Identify which cell holds the provided text, then report its (X, Y) central coordinate. 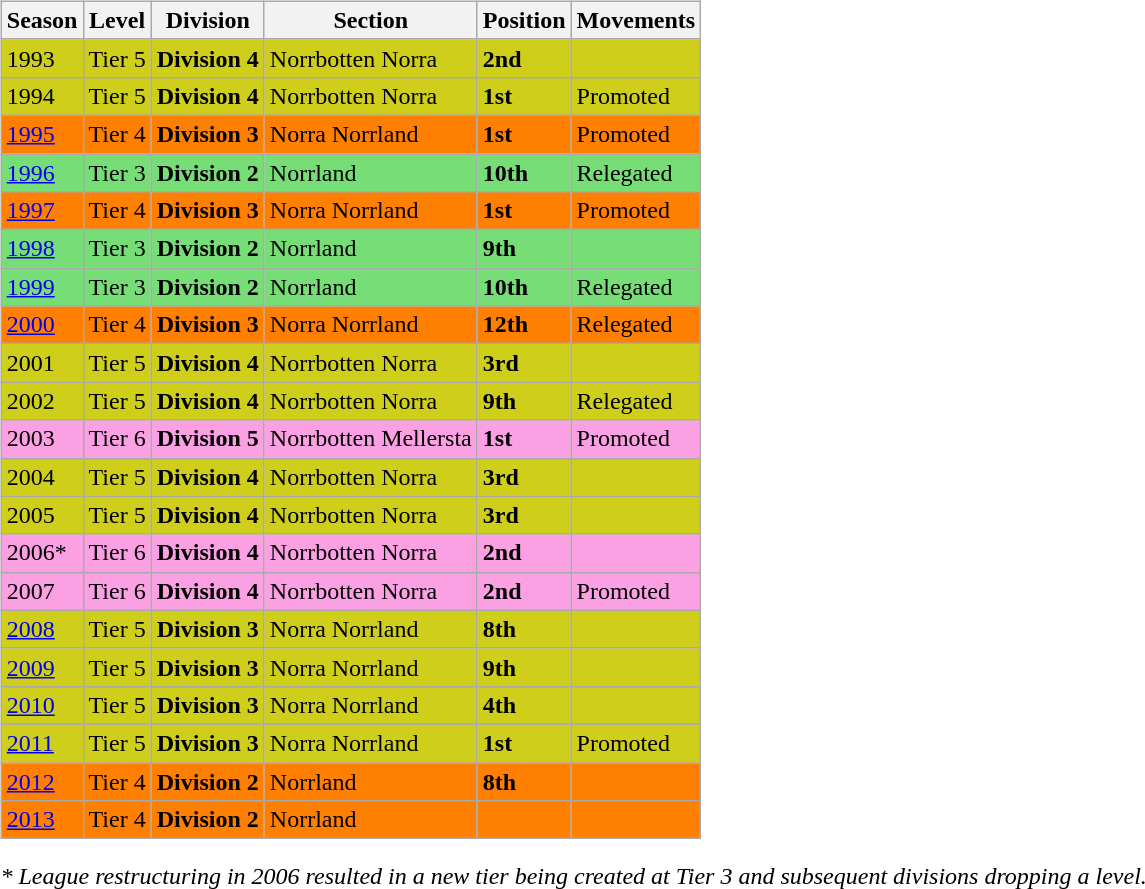
2001 (42, 363)
1993 (42, 58)
Level (117, 20)
2005 (42, 515)
Section (370, 20)
2007 (42, 591)
Norrbotten Mellersta (370, 439)
2003 (42, 439)
1994 (42, 96)
1997 (42, 211)
2004 (42, 477)
2002 (42, 401)
2009 (42, 667)
2010 (42, 705)
2006* (42, 553)
2000 (42, 325)
Season (42, 20)
2013 (42, 820)
1999 (42, 287)
1995 (42, 134)
Position (524, 20)
Division (208, 20)
1996 (42, 173)
2008 (42, 629)
4th (524, 705)
2011 (42, 743)
Movements (636, 20)
12th (524, 325)
2012 (42, 781)
Division 5 (208, 439)
1998 (42, 249)
